Capture the cell that displays the provided text and extract its [x, y] central coordinate. 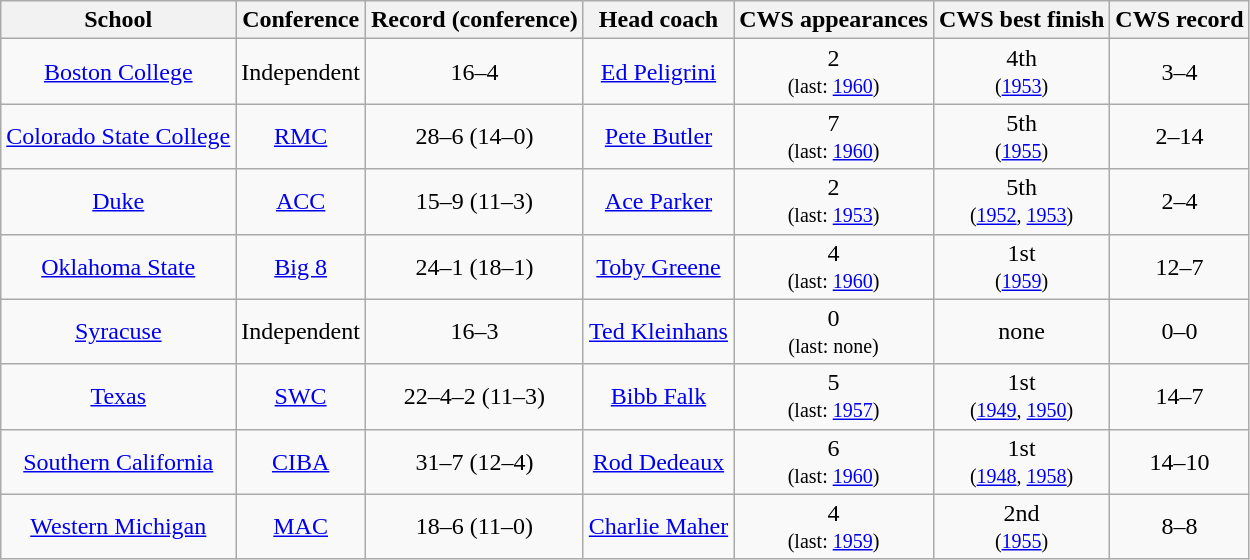
5th(1952, 1953) [1021, 202]
Head coach [658, 20]
Bibb Falk [658, 396]
6(last: 1960) [834, 462]
Rod Dedeaux [658, 462]
24–1 (18–1) [474, 266]
CIBA [301, 462]
2–4 [1180, 202]
SWC [301, 396]
Record (conference) [474, 20]
Pete Butler [658, 136]
1st(1948, 1958) [1021, 462]
0–0 [1180, 332]
1st(1959) [1021, 266]
ACC [301, 202]
none [1021, 332]
Southern California [118, 462]
Colorado State College [118, 136]
Oklahoma State [118, 266]
0(last: none) [834, 332]
16–3 [474, 332]
7(last: 1960) [834, 136]
Conference [301, 20]
2(last: 1960) [834, 72]
School [118, 20]
2nd(1955) [1021, 526]
CWS best finish [1021, 20]
Western Michigan [118, 526]
2(last: 1953) [834, 202]
4th(1953) [1021, 72]
12–7 [1180, 266]
15–9 (11–3) [474, 202]
16–4 [474, 72]
Texas [118, 396]
1st(1949, 1950) [1021, 396]
MAC [301, 526]
31–7 (12–4) [474, 462]
Ace Parker [658, 202]
Big 8 [301, 266]
CWS record [1180, 20]
3–4 [1180, 72]
Ed Peligrini [658, 72]
14–10 [1180, 462]
2–14 [1180, 136]
18–6 (11–0) [474, 526]
14–7 [1180, 396]
4(last: 1960) [834, 266]
4(last: 1959) [834, 526]
22–4–2 (11–3) [474, 396]
Syracuse [118, 332]
Toby Greene [658, 266]
Ted Kleinhans [658, 332]
CWS appearances [834, 20]
8–8 [1180, 526]
5th(1955) [1021, 136]
5(last: 1957) [834, 396]
28–6 (14–0) [474, 136]
Charlie Maher [658, 526]
Duke [118, 202]
RMC [301, 136]
Boston College [118, 72]
